Provide the [x, y] coordinate of the cell's center where the given text is located.  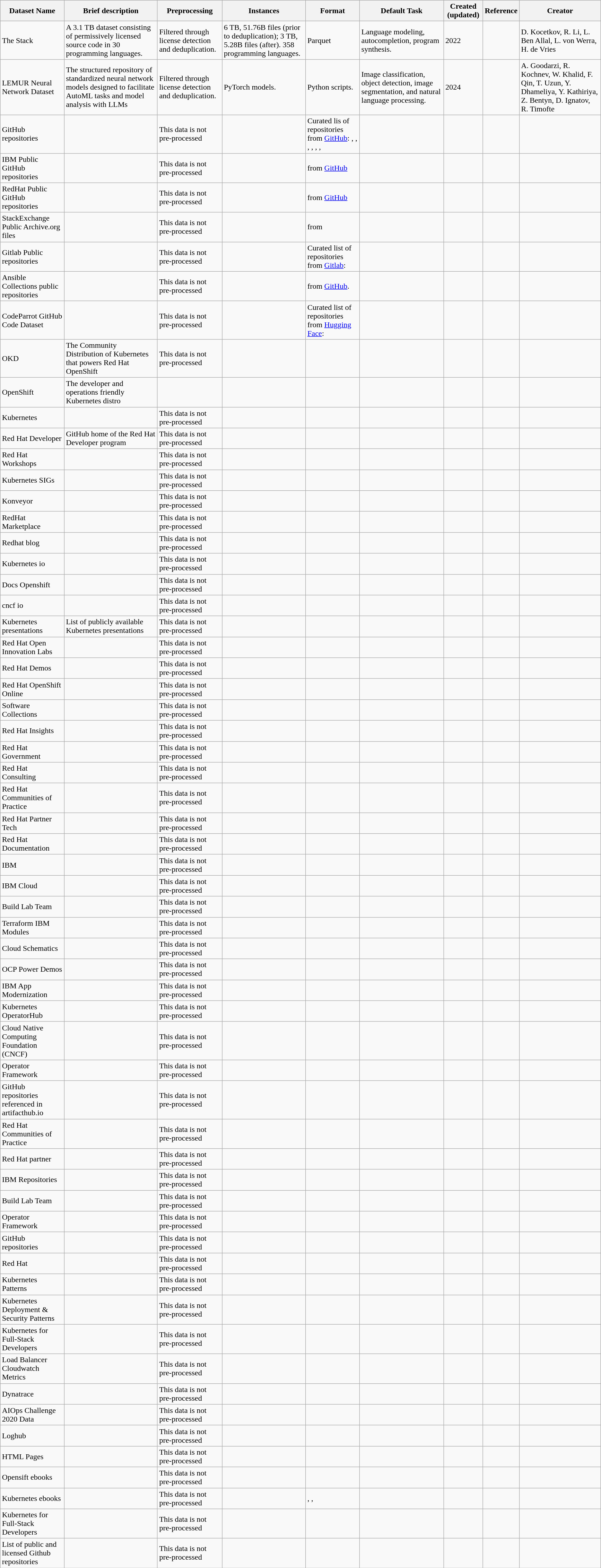
Load Balancer Cloudwatch Metrics [32, 1369]
cncf io [32, 606]
Kubernetes OperatorHub [32, 1011]
Opensift ebooks [32, 1477]
Red Hat [32, 1263]
Red Hat Demos [32, 668]
GitHub home of the Red Hat Developer program [111, 439]
Instances [264, 11]
Terraform IBM Modules [32, 927]
Red Hat Documentation [32, 844]
RedHat Public GitHub repositories [32, 197]
List of publicly available Kubernetes presentations [111, 626]
Dynatrace [32, 1394]
Brief description [111, 11]
2022 [464, 40]
RedHat Marketplace [32, 522]
IBM Repositories [32, 1180]
StackExchange Public Archive.org files [32, 227]
Python scripts. [333, 87]
Kubernetes Patterns [32, 1284]
IBM Cloud [32, 886]
Curated lis of repositories from GitHub: , , , , , , [333, 134]
Curated list of repositories from Hugging Face: [333, 320]
PyTorch models. [264, 87]
Preprocessing [189, 11]
2024 [464, 87]
Red Hat partner [32, 1159]
Created (updated) [464, 11]
The structured repository of standardized neural network models designed to facilitate AutoML tasks and model analysis with LLMs [111, 87]
Parquet [333, 40]
LEMUR Neural Network Dataset [32, 87]
Cloud Schematics [32, 949]
Curated list of repositories from Gitlab: [333, 257]
Creator [560, 11]
GitHub repositories referenced in artifacthub.io [32, 1099]
Ansible Collections public repositories [32, 286]
Docs Openshift [32, 584]
Red Hat OpenShift Online [32, 689]
, , [333, 1498]
Red HatWorkshops [32, 459]
Red Hat Consulting [32, 773]
Default Task [402, 11]
Language modeling, autocompletion, program synthesis. [402, 40]
Dataset Name [32, 11]
Kubernetes SIGs [32, 480]
Cloud Native Computing Foundation (CNCF) [32, 1040]
Software Collections [32, 710]
D. Kocetkov, R. Li, L. Ben Allal, L. von Werra, H. de Vries [560, 40]
from [333, 227]
HTML Pages [32, 1457]
from GitHub. [333, 286]
Red Hat Partner Tech [32, 823]
Loghub [32, 1435]
AIOps Challenge 2020 Data [32, 1415]
Kubernetes Deployment & Security Patterns [32, 1310]
Kubernetes io [32, 564]
Kubernetes [32, 417]
Red Hat Open Innovation Labs [32, 647]
Gitlab Public repositories [32, 257]
OpenShift [32, 392]
The developer and operations friendly Kubernetes distro [111, 392]
Red Hat Government [32, 751]
OKD [32, 358]
Red Hat Developer [32, 439]
A. Goodarzi, R. Kochnev, W. Khalid, F. Qin, T. Uzun, Y. Dhameliya, Y. Kathiriya, Z. Bentyn, D. Ignatov, R. Timofte [560, 87]
List of public and licensed Github repositories [32, 1553]
Redhat blog [32, 543]
Kubernetes presentations [32, 626]
OCP Power Demos [32, 969]
Konveyor [32, 501]
Kubernetes ebooks [32, 1498]
Format [333, 11]
Image classification, object detection, image segmentation, and natural language processing. [402, 87]
IBM App Modernization [32, 990]
Red Hat Insights [32, 731]
IBM Public GitHub repositories [32, 168]
The Stack [32, 40]
CodeParrot GitHub Code Dataset [32, 320]
The Community Distribution of Kubernetes that powers Red Hat OpenShift [111, 358]
6 TB, 51.76B files (prior to deduplication); 3 TB, 5.28B files (after). 358 programming languages. [264, 40]
Reference [501, 11]
IBM [32, 865]
A 3.1 TB dataset consisting of permissively licensed source code in 30 programming languages. [111, 40]
